Detect which cell encompasses the target text, then output its (x, y) center coordinate. 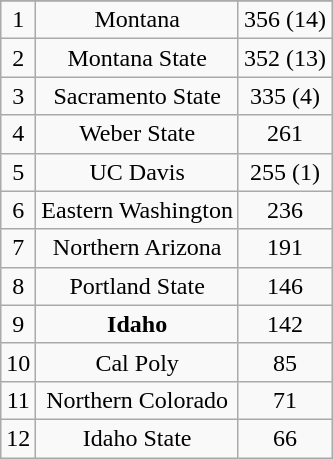
236 (284, 210)
142 (284, 324)
146 (284, 286)
Eastern Washington (138, 210)
Montana State (138, 58)
UC Davis (138, 172)
5 (18, 172)
66 (284, 438)
Idaho State (138, 438)
Idaho (138, 324)
85 (284, 362)
9 (18, 324)
2 (18, 58)
1 (18, 20)
352 (13) (284, 58)
4 (18, 134)
8 (18, 286)
261 (284, 134)
6 (18, 210)
10 (18, 362)
191 (284, 248)
356 (14) (284, 20)
11 (18, 400)
3 (18, 96)
Sacramento State (138, 96)
7 (18, 248)
255 (1) (284, 172)
Northern Colorado (138, 400)
335 (4) (284, 96)
71 (284, 400)
Montana (138, 20)
Cal Poly (138, 362)
Portland State (138, 286)
Weber State (138, 134)
12 (18, 438)
Northern Arizona (138, 248)
